Return the [X, Y] coordinate for the center point of the cell that contains the specified text.  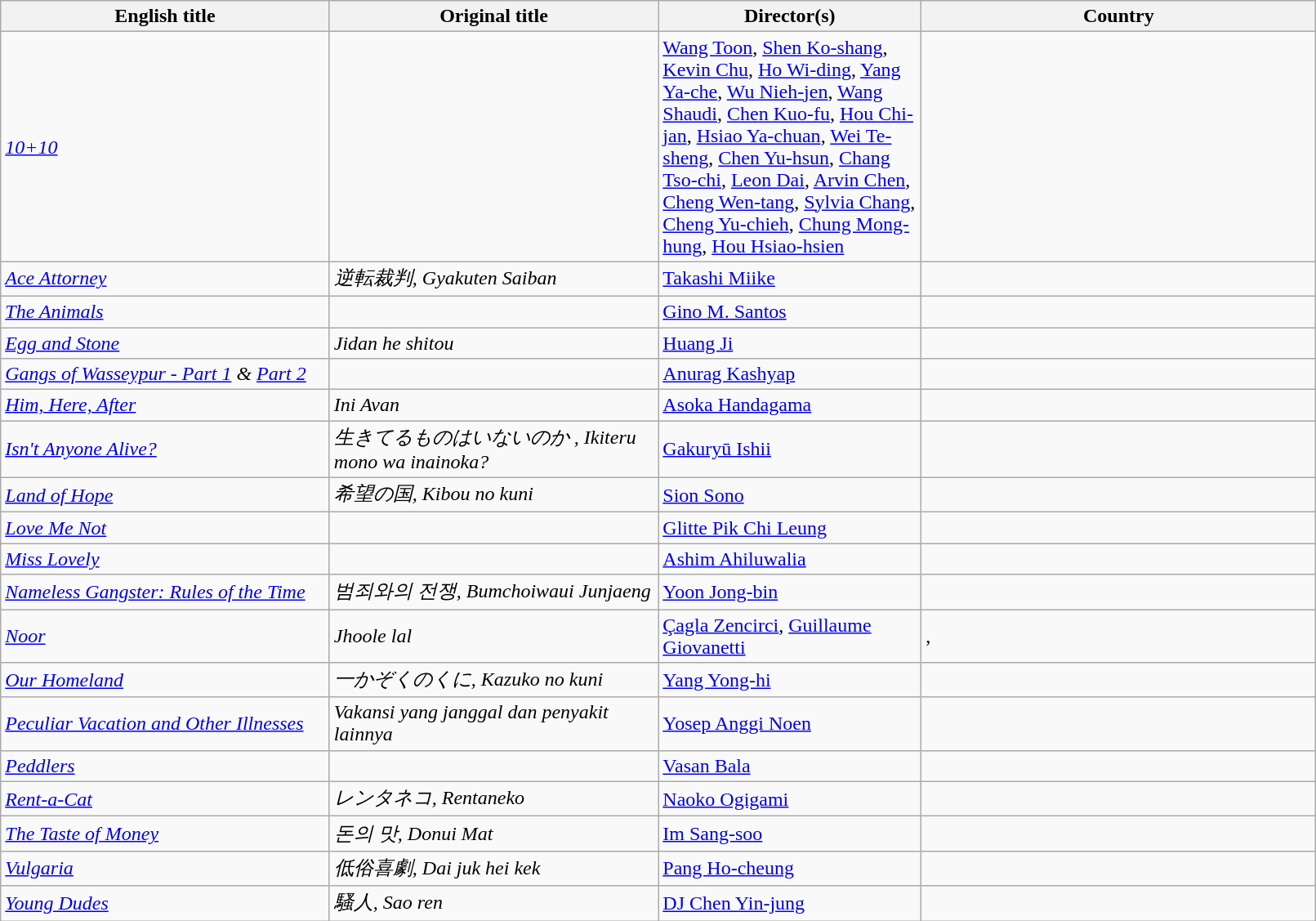
Isn't Anyone Alive? [165, 449]
Asoka Handagama [790, 405]
Gakuryū Ishii [790, 449]
Gangs of Wasseypur - Part 1 & Part 2 [165, 374]
Ini Avan [493, 405]
低俗喜劇, Dai juk hei kek [493, 868]
Huang Ji [790, 342]
Jhoole lal [493, 636]
Ashim Ahiluwalia [790, 559]
Im Sang-soo [790, 834]
Noor [165, 636]
Yosep Anggi Noen [790, 724]
Ace Attorney [165, 279]
Peddlers [165, 766]
Gino M. Santos [790, 311]
Our Homeland [165, 680]
Young Dudes [165, 904]
Sion Sono [790, 495]
Miss Lovely [165, 559]
범죄와의 전쟁, Bumchoiwaui Junjaeng [493, 592]
Çagla Zencirci, Guillaume Giovanetti [790, 636]
Him, Here, After [165, 405]
Rent-a-Cat [165, 799]
騷人, Sao ren [493, 904]
Egg and Stone [165, 342]
English title [165, 16]
The Taste of Money [165, 834]
Country [1119, 16]
一かぞくのくに, Kazuko no kuni [493, 680]
Anurag Kashyap [790, 374]
Yoon Jong-bin [790, 592]
Jidan he shitou [493, 342]
Yang Yong-hi [790, 680]
生きてるものはいないのか , Ikiteru mono wa inainoka? [493, 449]
Director(s) [790, 16]
, [1119, 636]
Land of Hope [165, 495]
Pang Ho-cheung [790, 868]
Glitte Pik Chi Leung [790, 528]
DJ Chen Yin-jung [790, 904]
10+10 [165, 147]
Peculiar Vacation and Other Illnesses [165, 724]
Vulgaria [165, 868]
レンタネコ, Rentaneko [493, 799]
希望の国, Kibou no kuni [493, 495]
逆転裁判, Gyakuten Saiban [493, 279]
Naoko Ogigami [790, 799]
The Animals [165, 311]
Love Me Not [165, 528]
돈의 맛, Donui Mat [493, 834]
Vakansi yang janggal dan penyakit lainnya [493, 724]
Vasan Bala [790, 766]
Original title [493, 16]
Nameless Gangster: Rules of the Time [165, 592]
Takashi Miike [790, 279]
